Extract the (x, y) coordinate from the center of the cell holding the provided text.  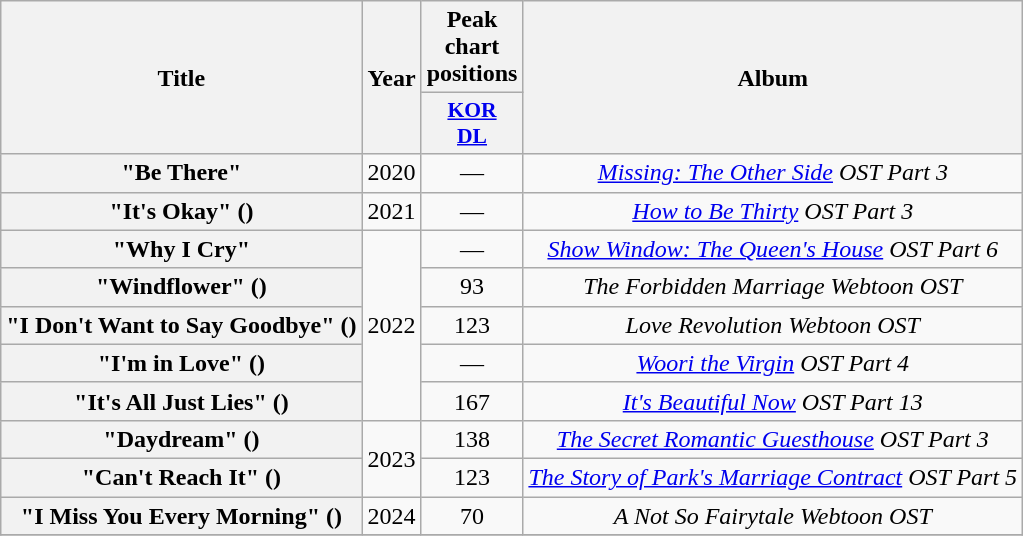
It's Beautiful Now OST Part 13 (773, 401)
"Why I Cry" (182, 249)
A Not So Fairytale Webtoon OST (773, 515)
70 (472, 515)
The Secret Romantic Guesthouse OST Part 3 (773, 439)
"I'm in Love" () (182, 363)
Album (773, 78)
The Story of Park's Marriage Contract OST Part 5 (773, 477)
Show Window: The Queen's House OST Part 6 (773, 249)
"Daydream" () (182, 439)
"I Miss You Every Morning" () (182, 515)
How to Be Thirty OST Part 3 (773, 211)
Missing: The Other Side OST Part 3 (773, 173)
2020 (392, 173)
93 (472, 287)
KORDL (472, 124)
2021 (392, 211)
"It's Okay" () (182, 211)
138 (472, 439)
Title (182, 78)
2023 (392, 458)
"Be There" (182, 173)
2022 (392, 325)
"Can't Reach It" () (182, 477)
"Windflower" () (182, 287)
Woori the Virgin OST Part 4 (773, 363)
Year (392, 78)
"I Don't Want to Say Goodbye" () (182, 325)
Peak chart positions (472, 47)
The Forbidden Marriage Webtoon OST (773, 287)
"It's All Just Lies" () (182, 401)
167 (472, 401)
Love Revolution Webtoon OST (773, 325)
2024 (392, 515)
